Extract the (x, y) coordinate from the center of the cell holding the provided text.  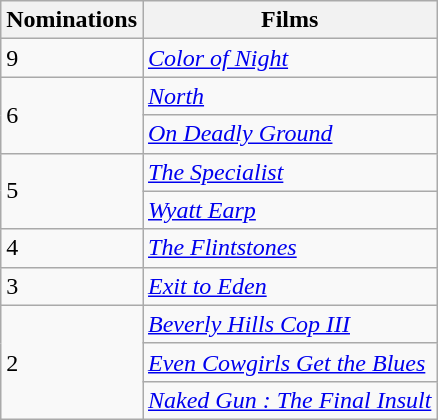
Even Cowgirls Get the Blues (289, 362)
Naked Gun : The Final Insult (289, 400)
Nominations (72, 20)
Beverly Hills Cop III (289, 324)
Wyatt Earp (289, 210)
Exit to Eden (289, 286)
9 (72, 58)
4 (72, 248)
The Flintstones (289, 248)
5 (72, 191)
3 (72, 286)
North (289, 96)
Films (289, 20)
2 (72, 362)
6 (72, 115)
Color of Night (289, 58)
The Specialist (289, 172)
On Deadly Ground (289, 134)
